Output the (X, Y) coordinate of the center of the cell containing the given text.  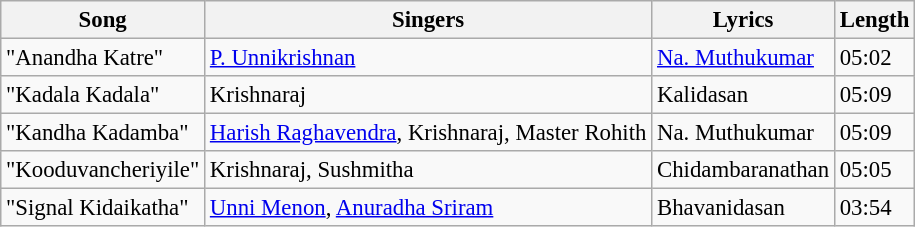
Bhavanidasan (744, 208)
Singers (428, 20)
Lyrics (744, 20)
03:54 (874, 208)
"Kooduvancheriyile" (103, 170)
P. Unnikrishnan (428, 58)
Harish Raghavendra, Krishnaraj, Master Rohith (428, 133)
05:02 (874, 58)
Krishnaraj, Sushmitha (428, 170)
"Signal Kidaikatha" (103, 208)
Unni Menon, Anuradha Sriram (428, 208)
Kalidasan (744, 95)
05:05 (874, 170)
Chidambaranathan (744, 170)
Krishnaraj (428, 95)
Length (874, 20)
"Kadala Kadala" (103, 95)
"Anandha Katre" (103, 58)
Song (103, 20)
"Kandha Kadamba" (103, 133)
